Identify which cell holds the provided text, then report its (x, y) central coordinate. 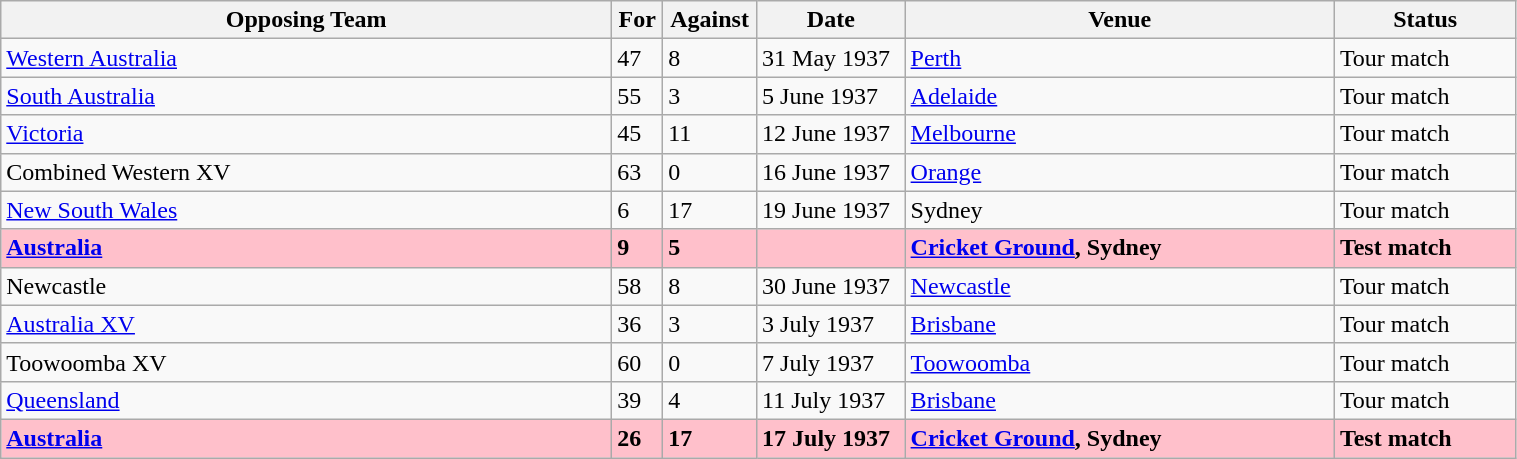
9 (638, 248)
Western Australia (306, 58)
19 June 1937 (832, 210)
Victoria (306, 134)
39 (638, 400)
36 (638, 324)
11 July 1937 (832, 400)
47 (638, 58)
55 (638, 96)
Opposing Team (306, 20)
45 (638, 134)
Orange (1120, 172)
Status (1425, 20)
30 June 1937 (832, 286)
5 (710, 248)
17 July 1937 (832, 438)
Combined Western XV (306, 172)
5 June 1937 (832, 96)
Australia XV (306, 324)
Adelaide (1120, 96)
12 June 1937 (832, 134)
4 (710, 400)
For (638, 20)
Queensland (306, 400)
60 (638, 362)
7 July 1937 (832, 362)
Perth (1120, 58)
Against (710, 20)
63 (638, 172)
11 (710, 134)
26 (638, 438)
New South Wales (306, 210)
31 May 1937 (832, 58)
Sydney (1120, 210)
3 July 1937 (832, 324)
6 (638, 210)
Date (832, 20)
Melbourne (1120, 134)
16 June 1937 (832, 172)
58 (638, 286)
South Australia (306, 96)
Toowoomba (1120, 362)
Toowoomba XV (306, 362)
Venue (1120, 20)
